From the cell containing the given text, extract its center point as (X, Y) coordinate. 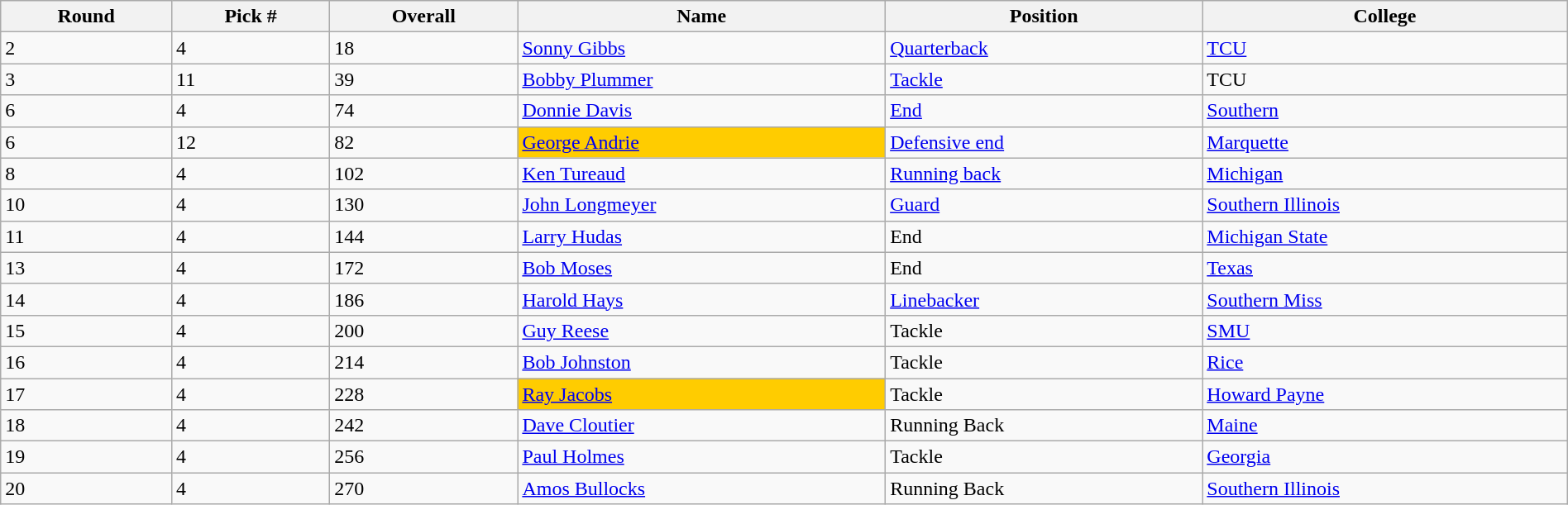
Dave Cloutier (701, 426)
Rice (1384, 362)
Michigan (1384, 174)
Overall (423, 17)
102 (423, 174)
16 (86, 362)
214 (423, 362)
Texas (1384, 268)
17 (86, 394)
Name (701, 17)
Maine (1384, 426)
Linebacker (1044, 299)
200 (423, 331)
John Longmeyer (701, 205)
Marquette (1384, 142)
130 (423, 205)
SMU (1384, 331)
Position (1044, 17)
Running back (1044, 174)
College (1384, 17)
Guy Reese (701, 331)
Sonny Gibbs (701, 48)
Bob Moses (701, 268)
Round (86, 17)
14 (86, 299)
20 (86, 488)
82 (423, 142)
Harold Hays (701, 299)
Ray Jacobs (701, 394)
Bob Johnston (701, 362)
Howard Payne (1384, 394)
Larry Hudas (701, 236)
10 (86, 205)
Georgia (1384, 457)
2 (86, 48)
19 (86, 457)
Quarterback (1044, 48)
Donnie Davis (701, 111)
Defensive end (1044, 142)
Paul Holmes (701, 457)
270 (423, 488)
256 (423, 457)
186 (423, 299)
228 (423, 394)
Amos Bullocks (701, 488)
Southern Miss (1384, 299)
Michigan State (1384, 236)
George Andrie (701, 142)
Bobby Plummer (701, 79)
13 (86, 268)
242 (423, 426)
Guard (1044, 205)
39 (423, 79)
144 (423, 236)
12 (250, 142)
8 (86, 174)
3 (86, 79)
74 (423, 111)
Southern (1384, 111)
Pick # (250, 17)
172 (423, 268)
Ken Tureaud (701, 174)
15 (86, 331)
